Output the (x, y) coordinate of the center of the cell containing the given text.  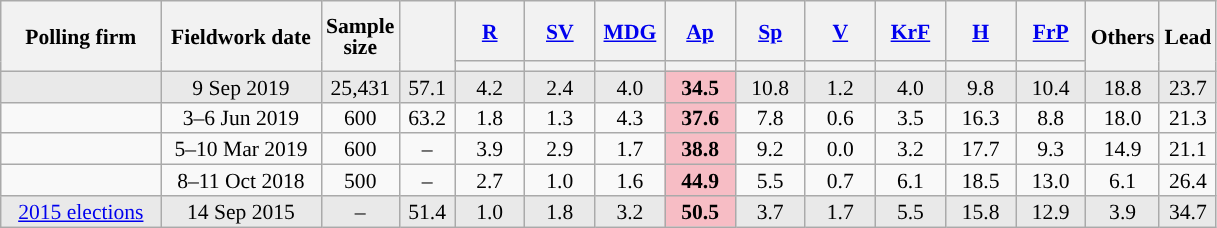
2.9 (560, 150)
Samplesize (360, 36)
14 Sep 2015 (241, 212)
R (490, 31)
18.0 (1123, 118)
1.3 (560, 118)
18.8 (1123, 86)
18.5 (980, 180)
4.2 (490, 86)
8.8 (1051, 118)
FrP (1051, 31)
21.1 (1188, 150)
3.7 (770, 212)
V (840, 31)
15.8 (980, 212)
10.8 (770, 86)
25,431 (360, 86)
0.7 (840, 180)
23.7 (1188, 86)
3.5 (910, 118)
37.6 (700, 118)
Polling firm (81, 36)
7.8 (770, 118)
500 (360, 180)
3–6 Jun 2019 (241, 118)
Others (1123, 36)
5–10 Mar 2019 (241, 150)
63.2 (426, 118)
SV (560, 31)
8–11 Oct 2018 (241, 180)
26.4 (1188, 180)
KrF (910, 31)
13.0 (1051, 180)
44.9 (700, 180)
21.3 (1188, 118)
10.4 (1051, 86)
12.9 (1051, 212)
2.7 (490, 180)
Ap (700, 31)
Lead (1188, 36)
38.8 (700, 150)
1.2 (840, 86)
4.3 (630, 118)
Sp (770, 31)
50.5 (700, 212)
MDG (630, 31)
9.3 (1051, 150)
1.6 (630, 180)
57.1 (426, 86)
34.5 (700, 86)
34.7 (1188, 212)
0.6 (840, 118)
9.2 (770, 150)
H (980, 31)
2.4 (560, 86)
9.8 (980, 86)
2015 elections (81, 212)
14.9 (1123, 150)
17.7 (980, 150)
51.4 (426, 212)
0.0 (840, 150)
Fieldwork date (241, 36)
16.3 (980, 118)
9 Sep 2019 (241, 86)
